From the cell containing the given text, extract its center point as [X, Y] coordinate. 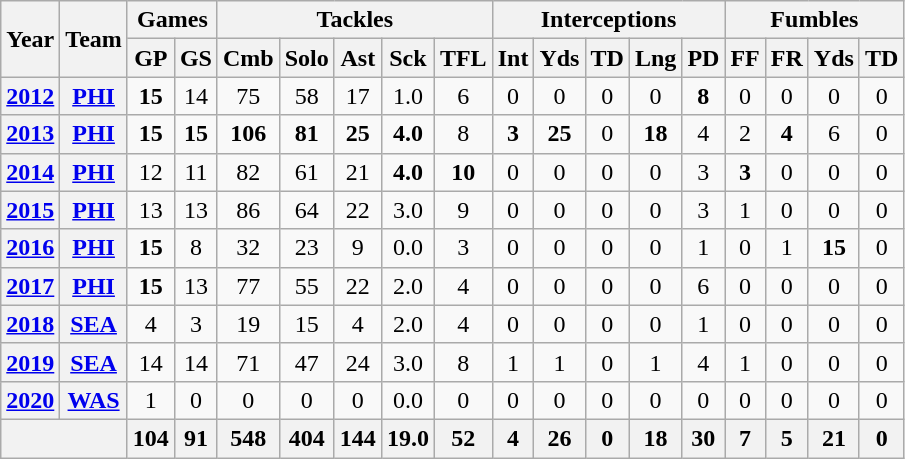
71 [248, 362]
52 [463, 438]
Tackles [354, 20]
Sck [408, 58]
2019 [30, 362]
Fumbles [814, 20]
7 [745, 438]
30 [704, 438]
WAS [94, 400]
Cmb [248, 58]
2018 [30, 324]
61 [306, 172]
77 [248, 286]
Solo [306, 58]
144 [358, 438]
55 [306, 286]
548 [248, 438]
2 [745, 134]
32 [248, 248]
FF [745, 58]
75 [248, 96]
19 [248, 324]
Year [30, 39]
2015 [30, 210]
26 [560, 438]
2013 [30, 134]
2012 [30, 96]
86 [248, 210]
47 [306, 362]
2020 [30, 400]
11 [196, 172]
12 [150, 172]
PD [704, 58]
2014 [30, 172]
23 [306, 248]
2017 [30, 286]
106 [248, 134]
GS [196, 58]
81 [306, 134]
104 [150, 438]
19.0 [408, 438]
Int [513, 58]
58 [306, 96]
64 [306, 210]
17 [358, 96]
2016 [30, 248]
Lng [655, 58]
Ast [358, 58]
FR [786, 58]
82 [248, 172]
91 [196, 438]
10 [463, 172]
GP [150, 58]
TFL [463, 58]
24 [358, 362]
Interceptions [608, 20]
1.0 [408, 96]
5 [786, 438]
Games [172, 20]
Team [94, 39]
404 [306, 438]
